Detect which cell encompasses the target text, then output its [X, Y] center coordinate. 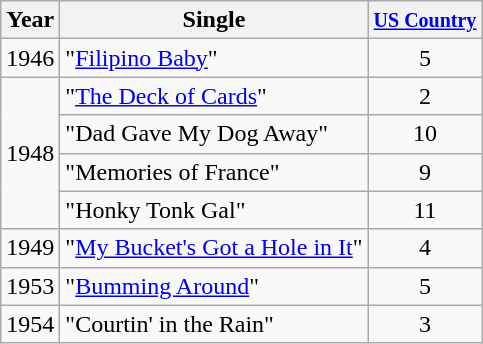
2 [425, 96]
"Dad Gave My Dog Away" [214, 134]
"Memories of France" [214, 172]
1946 [30, 58]
10 [425, 134]
"Courtin' in the Rain" [214, 324]
1949 [30, 248]
Year [30, 20]
"Bumming Around" [214, 286]
11 [425, 210]
"Filipino Baby" [214, 58]
1954 [30, 324]
"Honky Tonk Gal" [214, 210]
4 [425, 248]
"The Deck of Cards" [214, 96]
"My Bucket's Got a Hole in It" [214, 248]
1953 [30, 286]
Single [214, 20]
3 [425, 324]
1948 [30, 153]
US Country [425, 20]
9 [425, 172]
